Output the [x, y] coordinate of the center of the cell containing the given text.  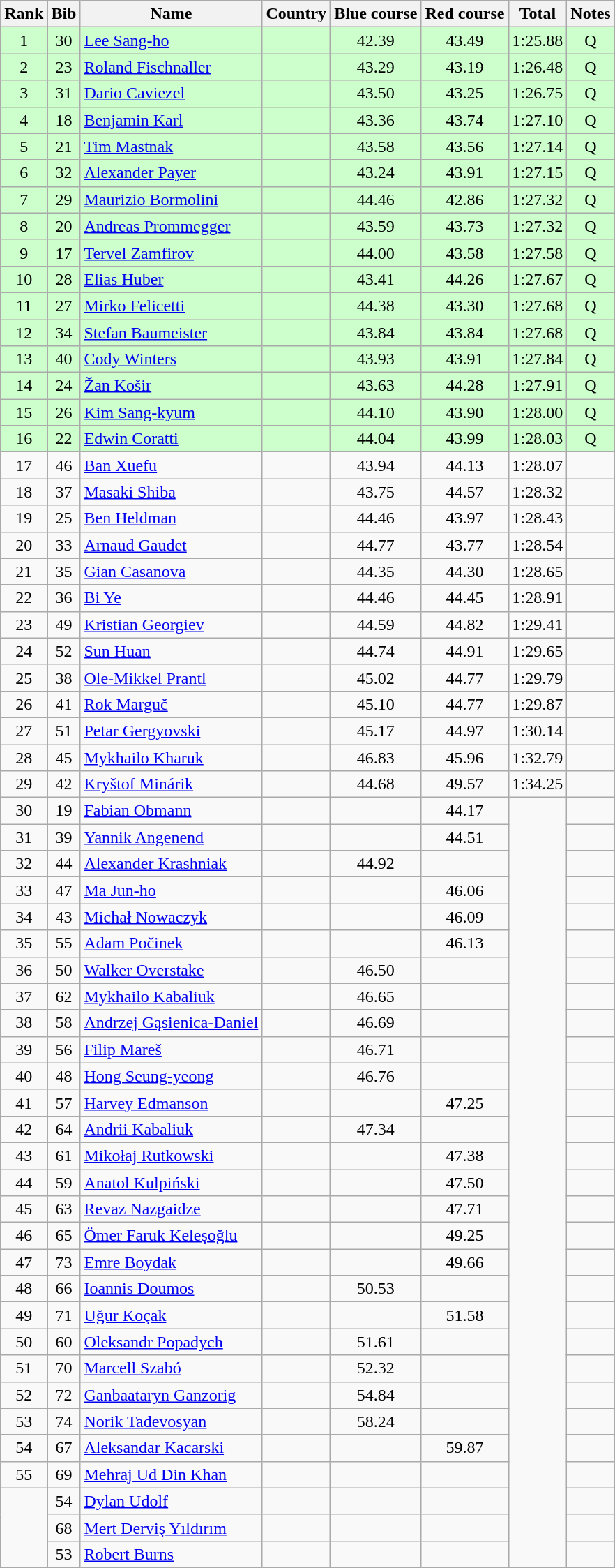
47.38 [464, 1156]
12 [24, 333]
72 [64, 1395]
44.57 [464, 492]
Aleksandar Kacarski [172, 1448]
58.24 [376, 1421]
Uğur Koçak [172, 1315]
56 [64, 1050]
43.77 [464, 545]
47.50 [464, 1183]
44.35 [376, 572]
2 [24, 67]
44.10 [376, 412]
57 [64, 1103]
44.28 [464, 386]
Cody Winters [172, 359]
1:26.48 [538, 67]
Tim Mastnak [172, 147]
43.19 [464, 67]
44.45 [464, 598]
67 [64, 1448]
6 [24, 173]
Robert Burns [172, 1554]
1:32.79 [538, 757]
9 [24, 253]
1:28.07 [538, 465]
49.25 [464, 1236]
Total [538, 14]
1:26.75 [538, 94]
Adam Počinek [172, 943]
1:29.79 [538, 678]
Alexander Payer [172, 173]
43.36 [376, 120]
46.09 [464, 917]
45.02 [376, 678]
Marcell Szabó [172, 1368]
Kryštof Minárik [172, 784]
Hong Seung-yeong [172, 1076]
44.91 [464, 651]
Blue course [376, 14]
Elias Huber [172, 279]
Name [172, 14]
59.87 [464, 1448]
50.53 [376, 1289]
Revaz Nazgaidze [172, 1209]
Red course [464, 14]
Oleksandr Popadych [172, 1342]
Country [296, 14]
43.56 [464, 147]
1:29.87 [538, 704]
44.74 [376, 651]
Ban Xuefu [172, 465]
43.41 [376, 279]
Ganbaataryn Ganzorig [172, 1395]
Rank [24, 14]
69 [64, 1474]
Maurizio Bormolini [172, 200]
Yannik Angenend [172, 837]
73 [64, 1262]
71 [64, 1315]
60 [64, 1342]
43.93 [376, 359]
64 [64, 1129]
Harvey Edmanson [172, 1103]
65 [64, 1236]
1:27.10 [538, 120]
49.66 [464, 1262]
51.61 [376, 1342]
47.71 [464, 1209]
1:28.65 [538, 572]
1:27.15 [538, 173]
Ömer Faruk Keleşoğlu [172, 1236]
74 [64, 1421]
1:27.14 [538, 147]
Tervel Zamfirov [172, 253]
45.10 [376, 704]
15 [24, 412]
62 [64, 996]
43.59 [376, 226]
14 [24, 386]
44.97 [464, 731]
Ole-Mikkel Prantl [172, 678]
Kim Sang-kyum [172, 412]
44.82 [464, 625]
4 [24, 120]
Notes [591, 14]
1:34.25 [538, 784]
Arnaud Gaudet [172, 545]
16 [24, 439]
Rok Marguč [172, 704]
44.30 [464, 572]
Sun Huan [172, 651]
51.58 [464, 1315]
1:28.54 [538, 545]
Michał Nowaczyk [172, 917]
43.29 [376, 67]
8 [24, 226]
1:28.00 [538, 412]
Ben Heldman [172, 518]
46.76 [376, 1076]
1:27.84 [538, 359]
43.90 [464, 412]
Norik Tadevosyan [172, 1421]
44.26 [464, 279]
1:27.58 [538, 253]
52.32 [376, 1368]
3 [24, 94]
44.92 [376, 864]
43.50 [376, 94]
54.84 [376, 1395]
Bib [64, 14]
11 [24, 306]
1:29.41 [538, 625]
Roland Fischnaller [172, 67]
43.73 [464, 226]
43.97 [464, 518]
45.17 [376, 731]
5 [24, 147]
Mert Derviş Yıldırım [172, 1528]
1:27.91 [538, 386]
Fabian Obmann [172, 811]
46.83 [376, 757]
46.65 [376, 996]
44.68 [376, 784]
43.63 [376, 386]
Ma Jun-ho [172, 890]
Masaki Shiba [172, 492]
Dario Caviezel [172, 94]
46.50 [376, 970]
43.99 [464, 439]
Filip Mareš [172, 1050]
Mykhailo Kabaliuk [172, 996]
44.51 [464, 837]
43.75 [376, 492]
Anatol Kulpiński [172, 1183]
7 [24, 200]
Andrii Kabaliuk [172, 1129]
Mirko Felicetti [172, 306]
42.86 [464, 200]
1:28.91 [538, 598]
Mikołaj Rutkowski [172, 1156]
46.71 [376, 1050]
66 [64, 1289]
43.49 [464, 40]
63 [64, 1209]
Stefan Baumeister [172, 333]
46.69 [376, 1023]
46.13 [464, 943]
Lee Sang-ho [172, 40]
43.24 [376, 173]
43.30 [464, 306]
1:27.67 [538, 279]
68 [64, 1528]
43.25 [464, 94]
49.57 [464, 784]
Gian Casanova [172, 572]
1 [24, 40]
58 [64, 1023]
44.38 [376, 306]
Bi Ye [172, 598]
43.94 [376, 465]
42.39 [376, 40]
46.06 [464, 890]
61 [64, 1156]
1:28.03 [538, 439]
44.17 [464, 811]
44.00 [376, 253]
44.13 [464, 465]
45.96 [464, 757]
Mehraj Ud Din Khan [172, 1474]
Ioannis Doumos [172, 1289]
43.74 [464, 120]
Dylan Udolf [172, 1501]
47.25 [464, 1103]
1:28.32 [538, 492]
47.34 [376, 1129]
Žan Košir [172, 386]
59 [64, 1183]
44.59 [376, 625]
Mykhailo Kharuk [172, 757]
Benjamin Karl [172, 120]
Petar Gergyovski [172, 731]
Andrzej Gąsienica-Daniel [172, 1023]
Kristian Georgiev [172, 625]
1:30.14 [538, 731]
Edwin Coratti [172, 439]
Alexander Krashniak [172, 864]
Walker Overstake [172, 970]
70 [64, 1368]
Andreas Prommegger [172, 226]
10 [24, 279]
44.04 [376, 439]
1:29.65 [538, 651]
1:28.43 [538, 518]
13 [24, 359]
1:25.88 [538, 40]
Emre Boydak [172, 1262]
